Find where the given text appears and provide that cell's center as [X, Y] coordinate. 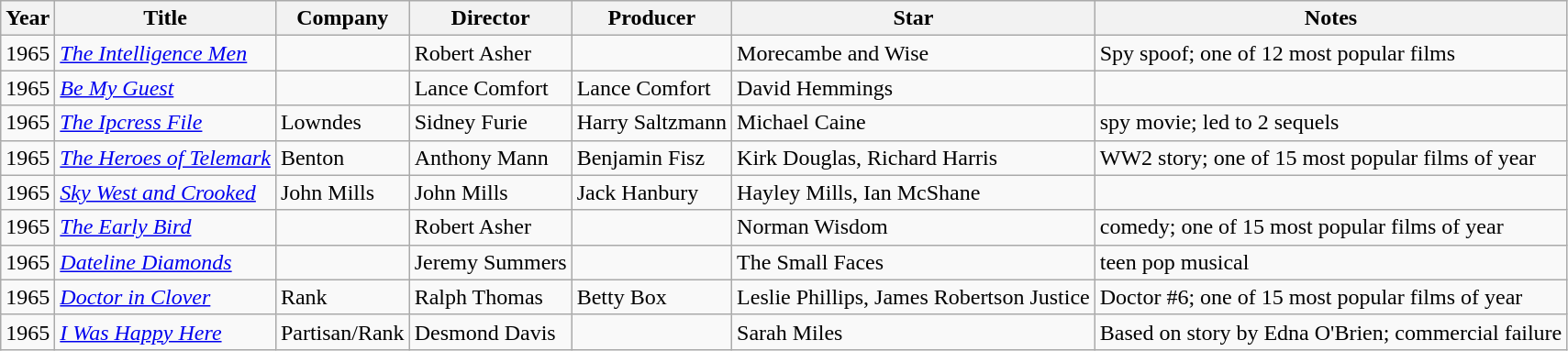
Star [914, 18]
The Heroes of Telemark [165, 158]
Hayley Mills, Ian McShane [914, 192]
Michael Caine [914, 123]
Director [490, 18]
Betty Box [651, 297]
Sidney Furie [490, 123]
Year [28, 18]
Producer [651, 18]
Title [165, 18]
Anthony Mann [490, 158]
Benton [342, 158]
Harry Saltzmann [651, 123]
Be My Guest [165, 88]
The Ipcress File [165, 123]
comedy; one of 15 most popular films of year [1330, 227]
Doctor in Clover [165, 297]
Morecambe and Wise [914, 53]
Benjamin Fisz [651, 158]
Dateline Diamonds [165, 262]
Doctor #6; one of 15 most popular films of year [1330, 297]
Kirk Douglas, Richard Harris [914, 158]
The Small Faces [914, 262]
I Was Happy Here [165, 332]
Sarah Miles [914, 332]
Rank [342, 297]
Leslie Phillips, James Robertson Justice [914, 297]
Lowndes [342, 123]
Norman Wisdom [914, 227]
The Intelligence Men [165, 53]
Jeremy Summers [490, 262]
WW2 story; one of 15 most popular films of year [1330, 158]
Desmond Davis [490, 332]
Company [342, 18]
Ralph Thomas [490, 297]
Jack Hanbury [651, 192]
Partisan/Rank [342, 332]
Spy spoof; one of 12 most popular films [1330, 53]
Based on story by Edna O'Brien; commercial failure [1330, 332]
spy movie; led to 2 sequels [1330, 123]
David Hemmings [914, 88]
Notes [1330, 18]
Sky West and Crooked [165, 192]
teen pop musical [1330, 262]
The Early Bird [165, 227]
